Find where the given text appears and provide that cell's center as [x, y] coordinate. 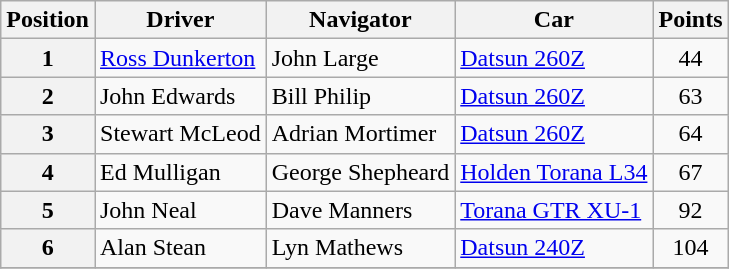
64 [690, 134]
Ross Dunkerton [180, 58]
Ed Mulligan [180, 172]
Stewart McLeod [180, 134]
67 [690, 172]
4 [48, 172]
5 [48, 210]
92 [690, 210]
Bill Philip [360, 96]
Alan Stean [180, 248]
2 [48, 96]
6 [48, 248]
Driver [180, 20]
3 [48, 134]
44 [690, 58]
John Neal [180, 210]
104 [690, 248]
Navigator [360, 20]
63 [690, 96]
Holden Torana L34 [554, 172]
Torana GTR XU-1 [554, 210]
Datsun 240Z [554, 248]
Adrian Mortimer [360, 134]
Car [554, 20]
George Shepheard [360, 172]
1 [48, 58]
Points [690, 20]
Position [48, 20]
Lyn Mathews [360, 248]
John Large [360, 58]
Dave Manners [360, 210]
John Edwards [180, 96]
